Extract the (x, y) coordinate from the center of the cell holding the provided text.  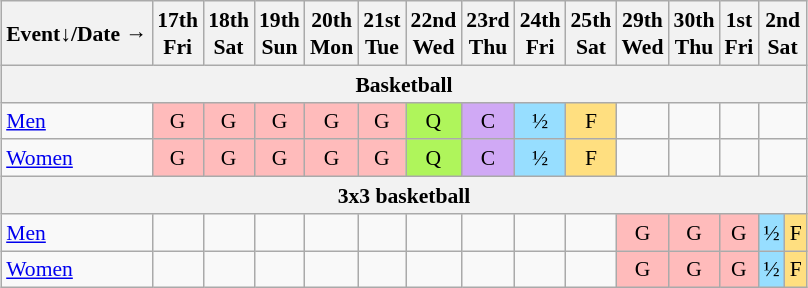
30thThu (694, 33)
24thFri (540, 33)
1stFri (738, 33)
18thSat (228, 33)
17thFri (178, 33)
29thWed (642, 33)
19thSun (280, 33)
23rdThu (488, 33)
2ndSat (782, 33)
22ndWed (434, 33)
3x3 basketball (404, 194)
Event↓/Date → (76, 33)
20thMon (332, 33)
25thSat (592, 33)
Basketball (404, 84)
21stTue (382, 33)
